Pinpoint the cell where the given text exists, returning its [x, y] midpoint coordinate. 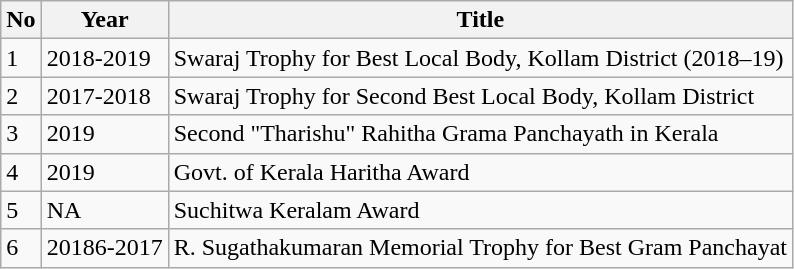
2 [21, 96]
1 [21, 58]
Title [480, 20]
Govt. of Kerala Haritha Award [480, 172]
Year [104, 20]
No [21, 20]
2017-2018 [104, 96]
Suchitwa Keralam Award [480, 210]
3 [21, 134]
2018-2019 [104, 58]
NA [104, 210]
5 [21, 210]
6 [21, 248]
4 [21, 172]
R. Sugathakumaran Memorial Trophy for Best Gram Panchayat [480, 248]
Swaraj Trophy for Second Best Local Body, Kollam District [480, 96]
Second "Tharishu" Rahitha Grama Panchayath in Kerala [480, 134]
Swaraj Trophy for Best Local Body, Kollam District (2018–19) [480, 58]
20186-2017 [104, 248]
